From the cell containing the given text, extract its center point as [x, y] coordinate. 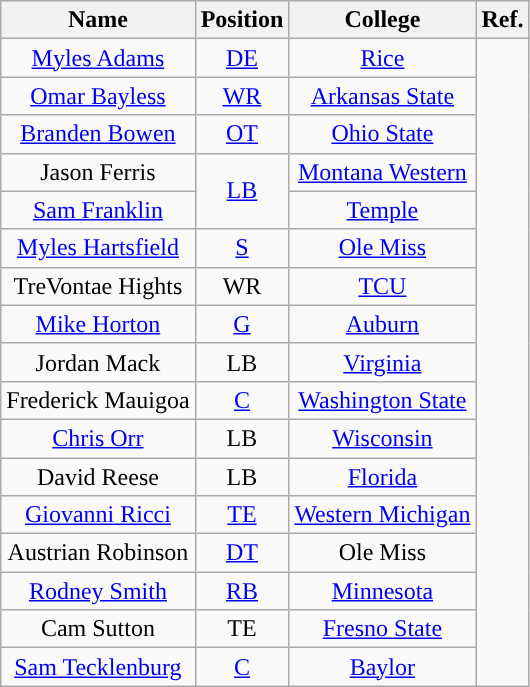
Sam Franklin [98, 210]
Montana Western [382, 172]
Temple [382, 210]
Myles Hartsfield [98, 248]
TCU [382, 286]
Arkansas State [382, 96]
S [242, 248]
Virginia [382, 362]
Jason Ferris [98, 172]
Rodney Smith [98, 591]
Omar Bayless [98, 96]
Sam Tecklenburg [98, 667]
Myles Adams [98, 58]
Florida [382, 477]
Auburn [382, 324]
Name [98, 20]
Ohio State [382, 134]
DE [242, 58]
Giovanni Ricci [98, 515]
Rice [382, 58]
DT [242, 553]
TreVontae Hights [98, 286]
Western Michigan [382, 515]
Minnesota [382, 591]
Baylor [382, 667]
Fresno State [382, 629]
RB [242, 591]
G [242, 324]
Washington State [382, 400]
College [382, 20]
Cam Sutton [98, 629]
OT [242, 134]
Chris Orr [98, 438]
Position [242, 20]
Mike Horton [98, 324]
Jordan Mack [98, 362]
Ref. [502, 20]
Wisconsin [382, 438]
Branden Bowen [98, 134]
Frederick Mauigoa [98, 400]
Austrian Robinson [98, 553]
David Reese [98, 477]
